Locate the cell with the specified text and output its [X, Y] center coordinate. 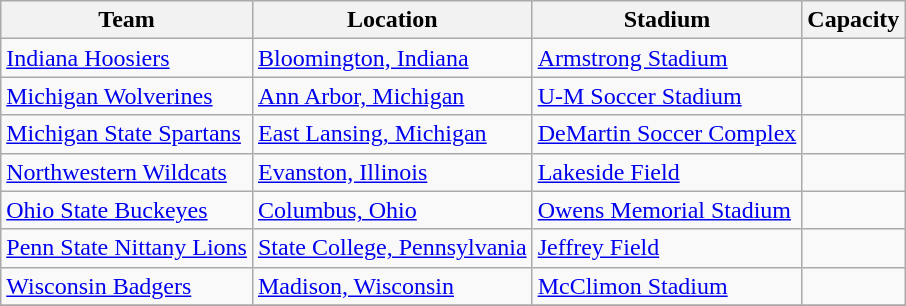
Michigan Wolverines [127, 96]
Team [127, 20]
Wisconsin Badgers [127, 286]
Penn State Nittany Lions [127, 248]
DeMartin Soccer Complex [667, 134]
Northwestern Wildcats [127, 172]
Ohio State Buckeyes [127, 210]
Armstrong Stadium [667, 58]
Owens Memorial Stadium [667, 210]
Stadium [667, 20]
Columbus, Ohio [392, 210]
Capacity [854, 20]
Jeffrey Field [667, 248]
U-M Soccer Stadium [667, 96]
Indiana Hoosiers [127, 58]
McClimon Stadium [667, 286]
State College, Pennsylvania [392, 248]
Bloomington, Indiana [392, 58]
East Lansing, Michigan [392, 134]
Lakeside Field [667, 172]
Location [392, 20]
Evanston, Illinois [392, 172]
Ann Arbor, Michigan [392, 96]
Michigan State Spartans [127, 134]
Madison, Wisconsin [392, 286]
